From the cell containing the given text, extract its center point as (x, y) coordinate. 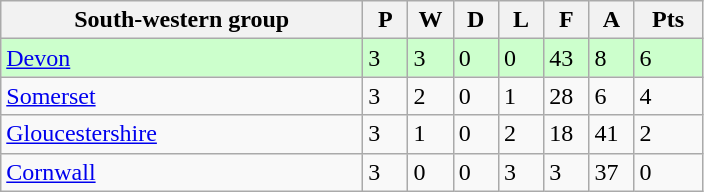
28 (566, 96)
South-western group (182, 20)
18 (566, 134)
D (476, 20)
A (612, 20)
8 (612, 58)
41 (612, 134)
Cornwall (182, 172)
43 (566, 58)
L (520, 20)
Pts (668, 20)
F (566, 20)
Gloucestershire (182, 134)
37 (612, 172)
Devon (182, 58)
4 (668, 96)
P (386, 20)
W (430, 20)
Somerset (182, 96)
